Find where the given text appears and provide that cell's center as (x, y) coordinate. 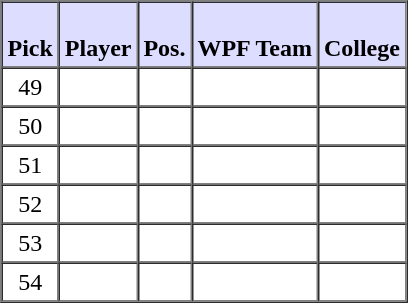
College (362, 35)
Pick (30, 35)
54 (30, 282)
WPF Team (254, 35)
Pos. (164, 35)
52 (30, 204)
49 (30, 88)
53 (30, 244)
51 (30, 166)
Player (98, 35)
50 (30, 126)
